For the text-containing cell, return its midpoint in (X, Y) coordinate format. 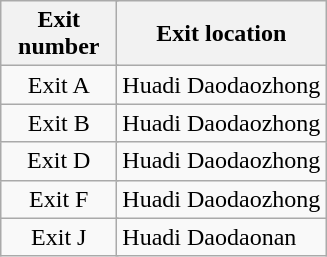
Exit number (59, 34)
Huadi Daodaonan (222, 237)
Exit A (59, 85)
Exit D (59, 161)
Exit F (59, 199)
Exit B (59, 123)
Exit location (222, 34)
Exit J (59, 237)
